Return the (X, Y) coordinate for the center point of the cell that contains the specified text.  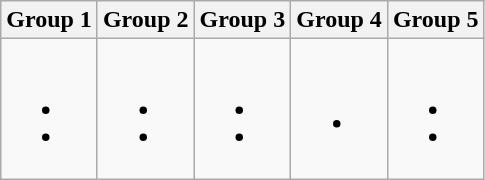
Group 2 (146, 20)
Group 3 (242, 20)
Group 4 (340, 20)
Group 1 (50, 20)
Group 5 (436, 20)
